For the text-containing cell, return its midpoint in [x, y] coordinate format. 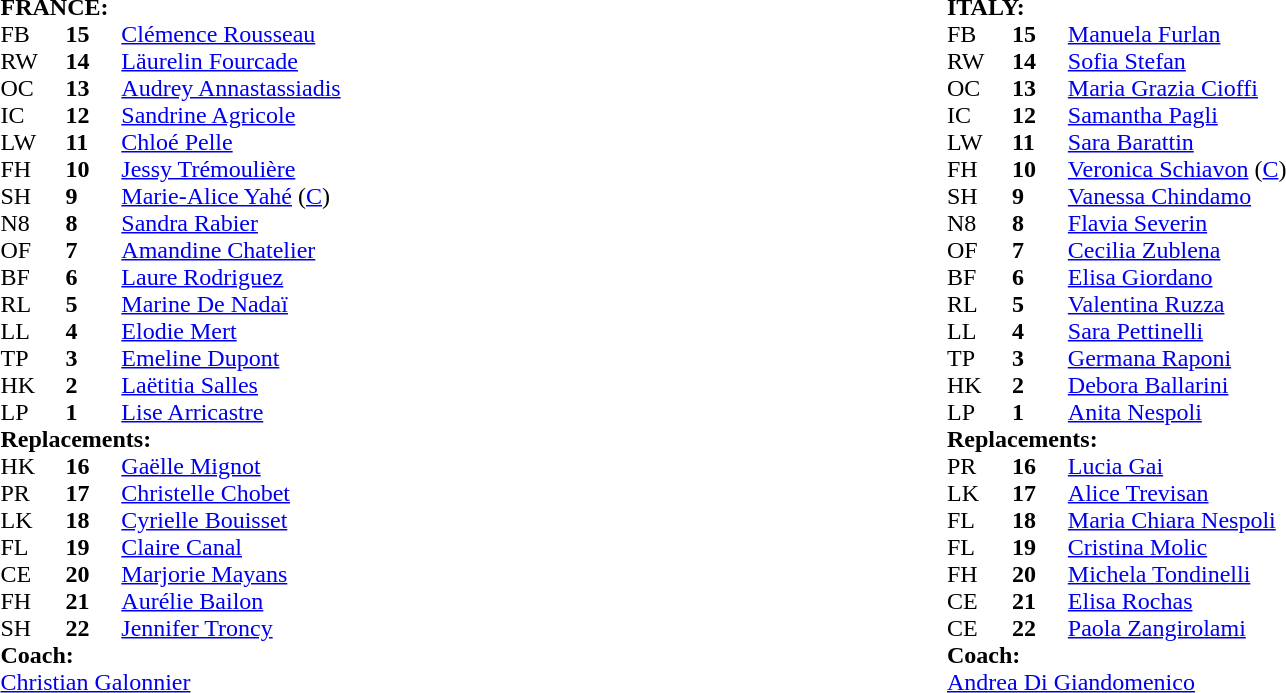
Replacements: [470, 440]
Marine De Nadaï [326, 304]
Aurélie Bailon [326, 602]
Sandrine Agricole [326, 116]
Läurelin Fourcade [326, 62]
Chloé Pelle [326, 142]
Audrey Annastassiadis [326, 88]
Claire Canal [326, 548]
Lise Arricastre [326, 412]
Jennifer Troncy [326, 628]
Christelle Chobet [326, 494]
Cyrielle Bouisset [326, 520]
Laure Rodriguez [326, 278]
Laëtitia Salles [326, 386]
Clémence Rousseau [326, 34]
Amandine Chatelier [326, 250]
Marjorie Mayans [326, 574]
Elodie Mert [326, 332]
Coach: [470, 656]
Gaëlle Mignot [326, 466]
Emeline Dupont [326, 358]
Sandra Rabier [326, 224]
Jessy Trémoulière [326, 170]
Marie-Alice Yahé (C) [326, 196]
